Detect which cell encompasses the target text, then output its [x, y] center coordinate. 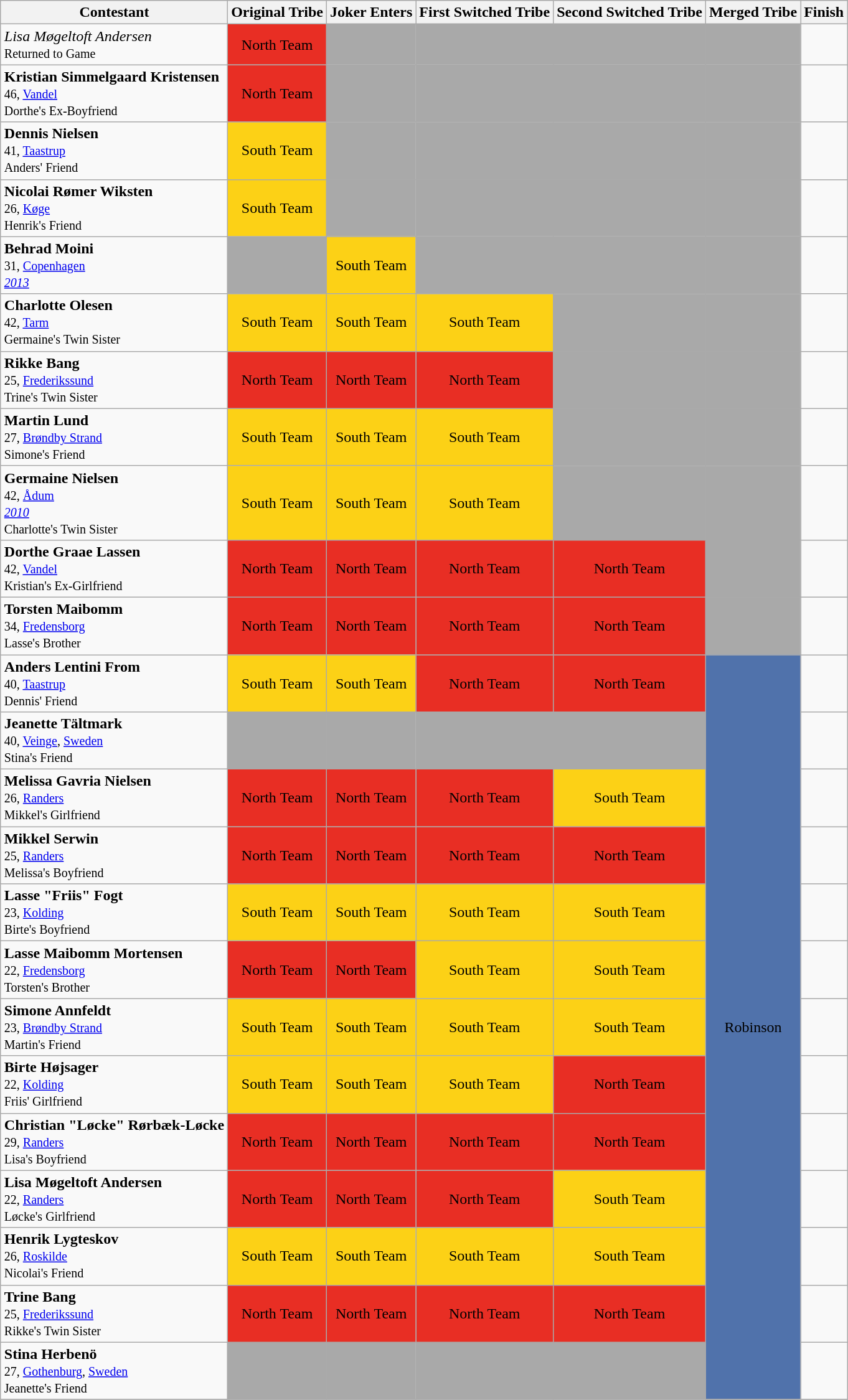
Dorthe Graae Lassen42, VandelKristian's Ex-Girlfriend [114, 568]
Lisa Møgeltoft AndersenReturned to Game [114, 45]
Behrad Moini31, Copenhagen2013 [114, 265]
Original Tribe [278, 12]
Dennis Nielsen41, TaastrupAnders' Friend [114, 151]
Birte Højsager22, KoldingFriis' Girlfriend [114, 1084]
Finish [824, 12]
Kristian Simmelgaard Kristensen46, VandelDorthe's Ex-Boyfriend [114, 93]
Simone Annfeldt23, Brøndby StrandMartin's Friend [114, 1027]
Second Switched Tribe [630, 12]
Germaine Nielsen42, Ådum2010Charlotte's Twin Sister [114, 503]
Nicolai Rømer Wiksten26, KøgeHenrik's Friend [114, 208]
Merged Tribe [753, 12]
Joker Enters [371, 12]
First Switched Tribe [484, 12]
Torsten Maibomm34, FredensborgLasse's Brother [114, 626]
Melissa Gavria Nielsen26, RandersMikkel's Girlfriend [114, 798]
Contestant [114, 12]
Lasse "Friis" Fogt23, KoldingBirte's Boyfriend [114, 913]
Lisa Møgeltoft Andersen22, RandersLøcke's Girlfriend [114, 1199]
Henrik Lygteskov26, RoskildeNicolai's Friend [114, 1256]
Trine Bang25, FrederikssundRikke's Twin Sister [114, 1313]
Charlotte Olesen42, TarmGermaine's Twin Sister [114, 322]
Jeanette Tältmark40, Veinge, SwedenStina's Friend [114, 741]
Rikke Bang25, FrederikssundTrine's Twin Sister [114, 380]
Christian "Løcke" Rørbæk-Løcke29, RandersLisa's Boyfriend [114, 1142]
Lasse Maibomm Mortensen22, FredensborgTorsten's Brother [114, 970]
Martin Lund27, Brøndby StrandSimone's Friend [114, 437]
Mikkel Serwin25, RandersMelissa's Boyfriend [114, 855]
Anders Lentini From40, TaastrupDennis' Friend [114, 684]
Robinson [753, 1027]
Stina Herbenö27, Gothenburg, SwedenJeanette's Friend [114, 1371]
